Capture the cell that displays the provided text and extract its [x, y] central coordinate. 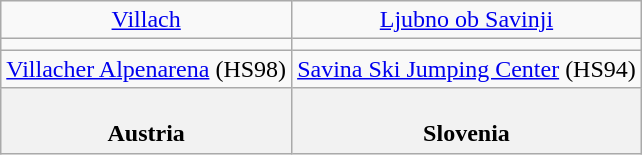
Savina Ski Jumping Center (HS94) [467, 69]
Ljubno ob Savinji [467, 20]
Villach [146, 20]
Villacher Alpenarena (HS98) [146, 69]
Austria [146, 120]
Slovenia [467, 120]
